Provide the [X, Y] coordinate of the cell's center where the given text is located.  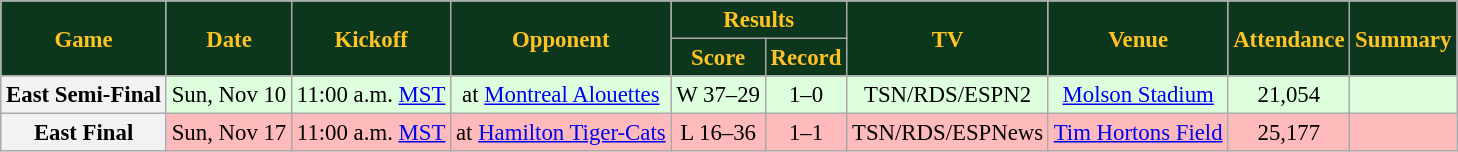
Molson Stadium [1138, 95]
21,054 [1289, 95]
Score [718, 58]
TV [948, 38]
Opponent [561, 38]
Game [84, 38]
25,177 [1289, 133]
TSN/RDS/ESPN2 [948, 95]
East Semi-Final [84, 95]
at Hamilton Tiger-Cats [561, 133]
Summary [1404, 38]
Kickoff [372, 38]
Record [806, 58]
East Final [84, 133]
Attendance [1289, 38]
Tim Hortons Field [1138, 133]
Venue [1138, 38]
1–0 [806, 95]
1–1 [806, 133]
at Montreal Alouettes [561, 95]
Results [759, 20]
TSN/RDS/ESPNews [948, 133]
W 37–29 [718, 95]
Date [228, 38]
Sun, Nov 10 [228, 95]
L 16–36 [718, 133]
Sun, Nov 17 [228, 133]
